Return the (x, y) coordinate for the center point of the cell that contains the specified text.  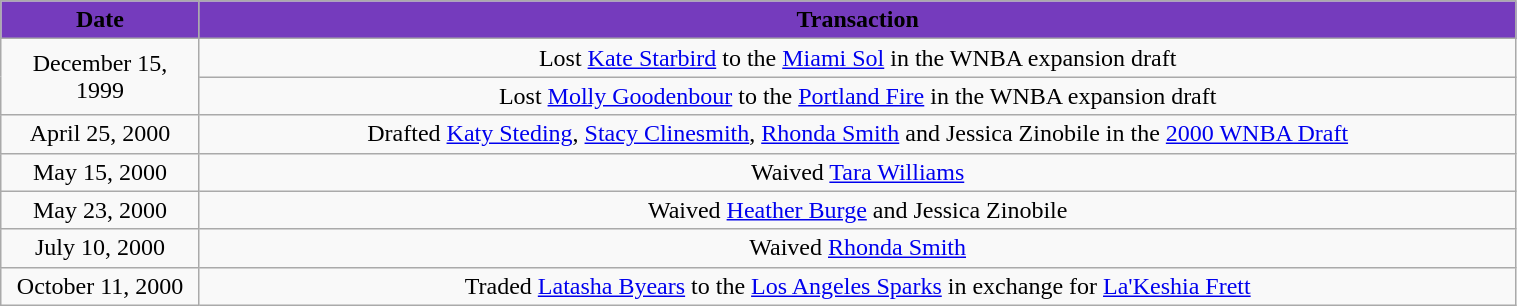
April 25, 2000 (100, 134)
Waived Heather Burge and Jessica Zinobile (858, 210)
Drafted Katy Steding, Stacy Clinesmith, Rhonda Smith and Jessica Zinobile in the 2000 WNBA Draft (858, 134)
Date (100, 20)
Waived Tara Williams (858, 172)
Waived Rhonda Smith (858, 248)
May 15, 2000 (100, 172)
December 15, 1999 (100, 77)
October 11, 2000 (100, 286)
Lost Kate Starbird to the Miami Sol in the WNBA expansion draft (858, 58)
Transaction (858, 20)
July 10, 2000 (100, 248)
Traded Latasha Byears to the Los Angeles Sparks in exchange for La'Keshia Frett (858, 286)
Lost Molly Goodenbour to the Portland Fire in the WNBA expansion draft (858, 96)
May 23, 2000 (100, 210)
